Detect which cell encompasses the target text, then output its [x, y] center coordinate. 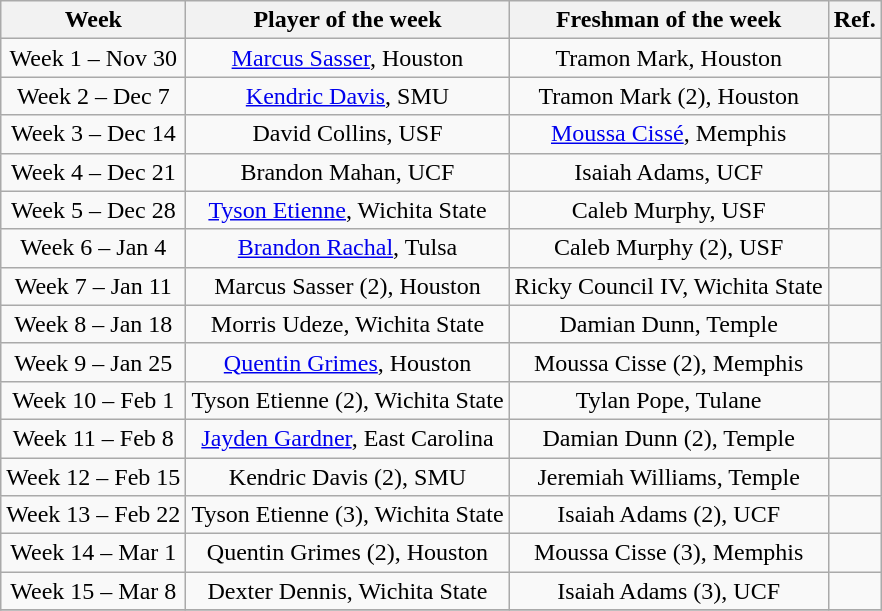
Quentin Grimes (2), Houston [348, 553]
Marcus Sasser (2), Houston [348, 286]
Moussa Cisse (3), Memphis [668, 553]
Week 13 – Feb 22 [94, 515]
Week 1 – Nov 30 [94, 58]
Isaiah Adams (2), UCF [668, 515]
Moussa Cissé, Memphis [668, 134]
Week 10 – Feb 1 [94, 400]
Week [94, 20]
Ref. [854, 20]
Week 8 – Jan 18 [94, 324]
David Collins, USF [348, 134]
Player of the week [348, 20]
Week 6 – Jan 4 [94, 248]
Damian Dunn, Temple [668, 324]
Week 5 – Dec 28 [94, 210]
Tyson Etienne, Wichita State [348, 210]
Moussa Cisse (2), Memphis [668, 362]
Morris Udeze, Wichita State [348, 324]
Kendric Davis (2), SMU [348, 477]
Isaiah Adams (3), UCF [668, 591]
Marcus Sasser, Houston [348, 58]
Tylan Pope, Tulane [668, 400]
Brandon Rachal, Tulsa [348, 248]
Freshman of the week [668, 20]
Week 7 – Jan 11 [94, 286]
Week 2 – Dec 7 [94, 96]
Jayden Gardner, East Carolina [348, 438]
Week 14 – Mar 1 [94, 553]
Kendric Davis, SMU [348, 96]
Dexter Dennis, Wichita State [348, 591]
Tyson Etienne (3), Wichita State [348, 515]
Damian Dunn (2), Temple [668, 438]
Ricky Council IV, Wichita State [668, 286]
Tyson Etienne (2), Wichita State [348, 400]
Week 15 – Mar 8 [94, 591]
Jeremiah Williams, Temple [668, 477]
Caleb Murphy, USF [668, 210]
Quentin Grimes, Houston [348, 362]
Tramon Mark, Houston [668, 58]
Week 4 – Dec 21 [94, 172]
Tramon Mark (2), Houston [668, 96]
Caleb Murphy (2), USF [668, 248]
Week 3 – Dec 14 [94, 134]
Isaiah Adams, UCF [668, 172]
Brandon Mahan, UCF [348, 172]
Week 11 – Feb 8 [94, 438]
Week 9 – Jan 25 [94, 362]
Week 12 – Feb 15 [94, 477]
